From the cell containing the given text, extract its center point as (X, Y) coordinate. 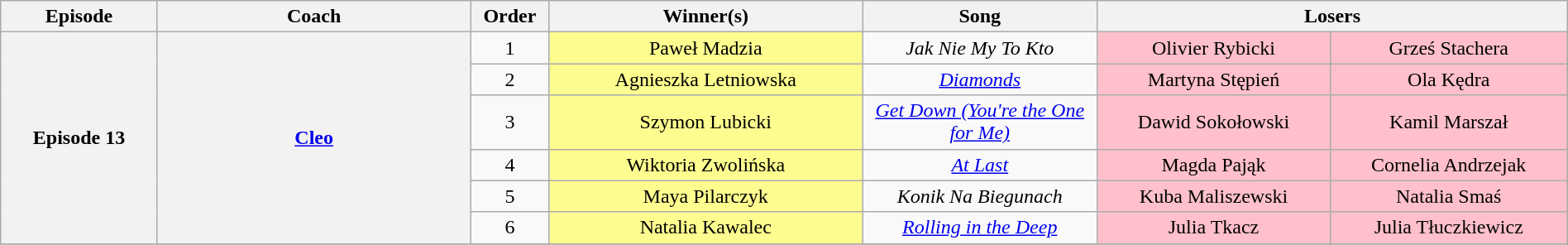
Get Down (You're the One for Me) (980, 122)
Winner(s) (706, 17)
4 (509, 165)
Olivier Rybicki (1214, 48)
Cornelia Andrzejak (1449, 165)
Julia Tkacz (1214, 228)
Losers (1332, 17)
Order (509, 17)
6 (509, 228)
Natalia Kawalec (706, 228)
Jak Nie My To Kto (980, 48)
Episode (79, 17)
Diamonds (980, 79)
3 (509, 122)
Martyna Stępień (1214, 79)
Magda Pająk (1214, 165)
Cleo (314, 137)
Kamil Marszał (1449, 122)
Konik Na Biegunach (980, 196)
Natalia Smaś (1449, 196)
2 (509, 79)
Ola Kędra (1449, 79)
Rolling in the Deep (980, 228)
Song (980, 17)
Wiktoria Zwolińska (706, 165)
Maya Pilarczyk (706, 196)
Kuba Maliszewski (1214, 196)
Agnieszka Letniowska (706, 79)
Paweł Madzia (706, 48)
Szymon Lubicki (706, 122)
Coach (314, 17)
At Last (980, 165)
1 (509, 48)
Dawid Sokołowski (1214, 122)
5 (509, 196)
Episode 13 (79, 137)
Julia Tłuczkiewicz (1449, 228)
Grześ Stachera (1449, 48)
